Search for the cell housing the specified text and yield its (X, Y) center coordinate. 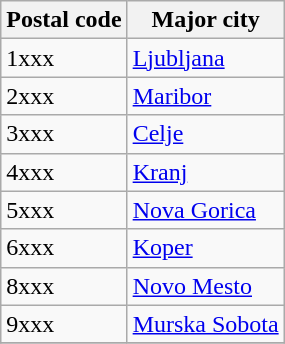
Ljubljana (206, 58)
Major city (206, 20)
Novo Mesto (206, 286)
Koper (206, 248)
Postal code (64, 20)
Murska Sobota (206, 324)
9xxx (64, 324)
1xxx (64, 58)
8xxx (64, 286)
2xxx (64, 96)
6xxx (64, 248)
Nova Gorica (206, 210)
5xxx (64, 210)
Kranj (206, 172)
3xxx (64, 134)
Maribor (206, 96)
Celje (206, 134)
4xxx (64, 172)
